Provide the (x, y) coordinate of the cell's center where the given text is located.  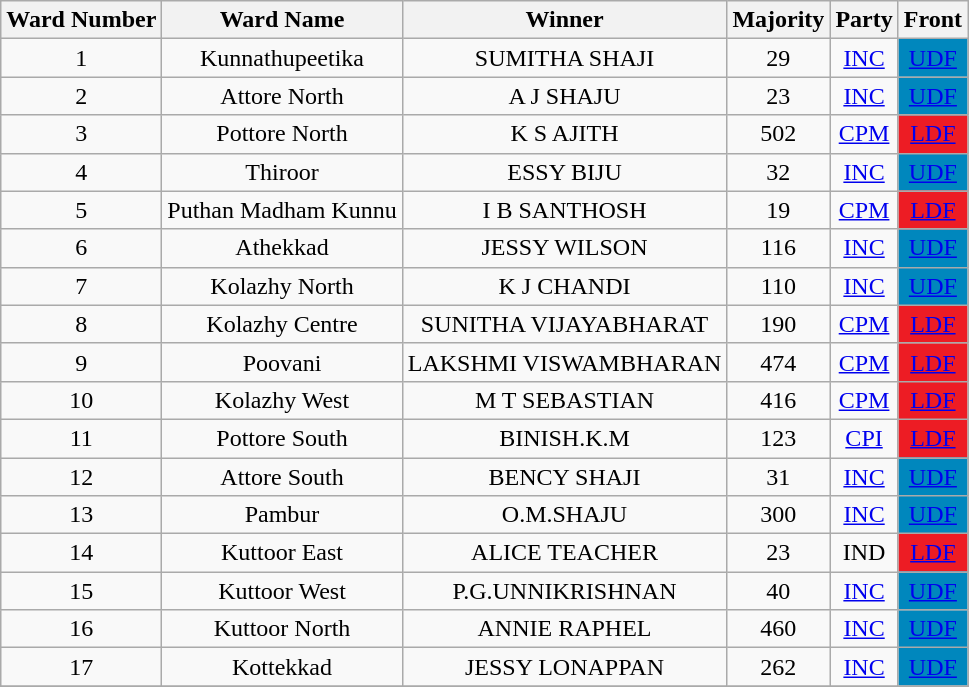
Kolazhy Centre (282, 324)
I B SANTHOSH (564, 210)
460 (778, 629)
BENCY SHAJI (564, 477)
Kolazhy West (282, 400)
Pottore South (282, 438)
CPI (864, 438)
P.G.UNNIKRISHNAN (564, 591)
K S AJITH (564, 134)
474 (778, 362)
ANNIE RAPHEL (564, 629)
Winner (564, 20)
5 (82, 210)
ALICE TEACHER (564, 553)
2 (82, 96)
11 (82, 438)
Kuttoor West (282, 591)
Kolazhy North (282, 286)
10 (82, 400)
Ward Name (282, 20)
116 (778, 248)
O.M.SHAJU (564, 515)
Attore South (282, 477)
Kuttoor East (282, 553)
19 (778, 210)
Kuttoor North (282, 629)
K J CHANDI (564, 286)
Athekkad (282, 248)
32 (778, 172)
M T SEBASTIAN (564, 400)
Puthan Madham Kunnu (282, 210)
Kottekkad (282, 667)
A J SHAJU (564, 96)
Ward Number (82, 20)
416 (778, 400)
190 (778, 324)
Pottore North (282, 134)
1 (82, 58)
3 (82, 134)
4 (82, 172)
SUNITHA VIJAYABHARAT (564, 324)
15 (82, 591)
31 (778, 477)
12 (82, 477)
17 (82, 667)
123 (778, 438)
Thiroor (282, 172)
29 (778, 58)
300 (778, 515)
262 (778, 667)
8 (82, 324)
LAKSHMI VISWAMBHARAN (564, 362)
Kunnathupeetika (282, 58)
9 (82, 362)
JESSY WILSON (564, 248)
14 (82, 553)
Pambur (282, 515)
7 (82, 286)
Front (932, 20)
6 (82, 248)
Poovani (282, 362)
502 (778, 134)
Majority (778, 20)
13 (82, 515)
Attore North (282, 96)
SUMITHA SHAJI (564, 58)
40 (778, 591)
IND (864, 553)
16 (82, 629)
BINISH.K.M (564, 438)
110 (778, 286)
JESSY LONAPPAN (564, 667)
ESSY BIJU (564, 172)
Party (864, 20)
